Capture the cell that displays the provided text and extract its (x, y) central coordinate. 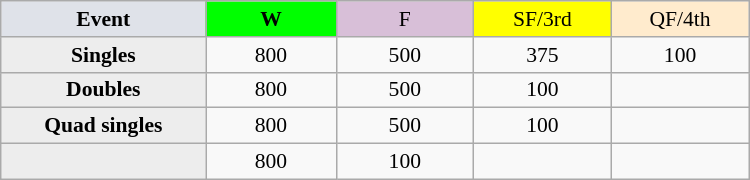
F (405, 19)
Doubles (104, 90)
QF/4th (680, 19)
Singles (104, 55)
Event (104, 19)
375 (543, 55)
Quad singles (104, 126)
W (271, 19)
SF/3rd (543, 19)
